From the cell containing the given text, extract its center point as (X, Y) coordinate. 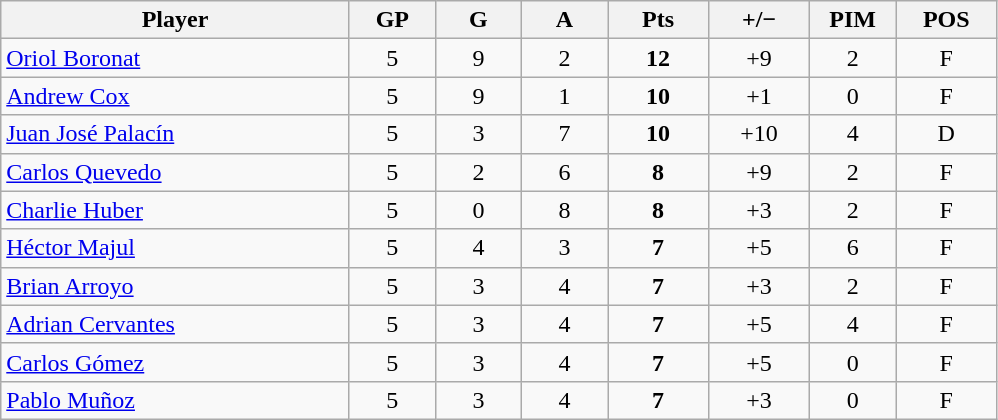
Andrew Cox (176, 96)
Carlos Quevedo (176, 172)
Player (176, 20)
Charlie Huber (176, 210)
D (946, 134)
Pts (658, 20)
POS (946, 20)
+1 (760, 96)
+/− (760, 20)
A (564, 20)
+10 (760, 134)
1 (564, 96)
Brian Arroyo (176, 286)
G (478, 20)
Carlos Gómez (176, 362)
Oriol Boronat (176, 58)
Pablo Muñoz (176, 400)
GP (392, 20)
PIM (853, 20)
Juan José Palacín (176, 134)
Héctor Majul (176, 248)
12 (658, 58)
Adrian Cervantes (176, 324)
